Search for the cell housing the specified text and yield its [x, y] center coordinate. 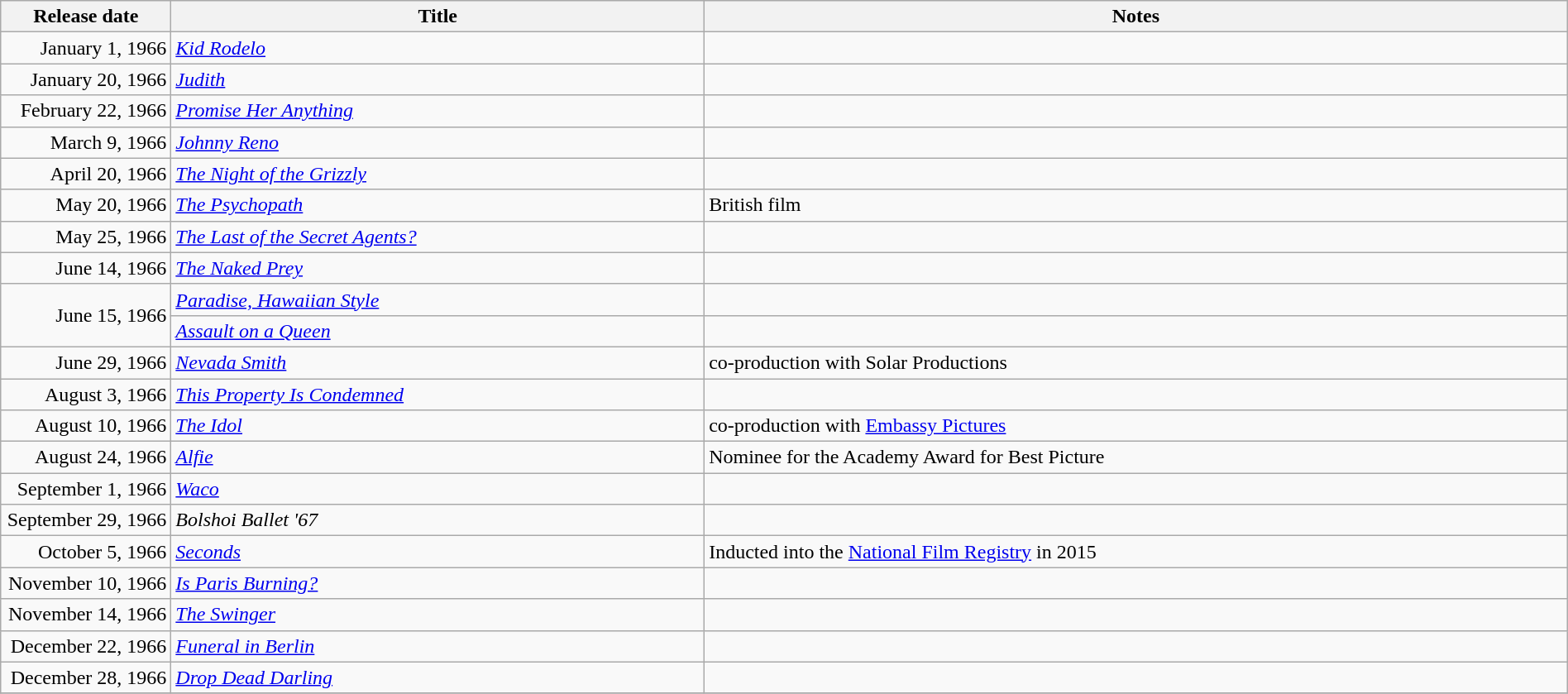
Nominee for the Academy Award for Best Picture [1136, 457]
June 15, 1966 [86, 315]
April 20, 1966 [86, 174]
The Swinger [438, 615]
Bolshoi Ballet '67 [438, 520]
The Idol [438, 426]
The Naked Prey [438, 268]
Assault on a Queen [438, 331]
Kid Rodelo [438, 48]
Drop Dead Darling [438, 677]
Waco [438, 489]
Release date [86, 17]
November 10, 1966 [86, 583]
Title [438, 17]
May 20, 1966 [86, 205]
December 22, 1966 [86, 646]
Paradise, Hawaiian Style [438, 299]
The Last of the Secret Agents? [438, 237]
The Psychopath [438, 205]
Inducted into the National Film Registry in 2015 [1136, 552]
co-production with Solar Productions [1136, 362]
November 14, 1966 [86, 615]
May 25, 1966 [86, 237]
March 9, 1966 [86, 142]
This Property Is Condemned [438, 395]
Alfie [438, 457]
co-production with Embassy Pictures [1136, 426]
October 5, 1966 [86, 552]
Notes [1136, 17]
The Night of the Grizzly [438, 174]
June 29, 1966 [86, 362]
September 29, 1966 [86, 520]
Nevada Smith [438, 362]
Funeral in Berlin [438, 646]
Seconds [438, 552]
Judith [438, 79]
June 14, 1966 [86, 268]
Johnny Reno [438, 142]
British film [1136, 205]
December 28, 1966 [86, 677]
Promise Her Anything [438, 111]
August 3, 1966 [86, 395]
September 1, 1966 [86, 489]
August 10, 1966 [86, 426]
Is Paris Burning? [438, 583]
January 20, 1966 [86, 79]
August 24, 1966 [86, 457]
January 1, 1966 [86, 48]
February 22, 1966 [86, 111]
